Output the [X, Y] coordinate of the center of the cell containing the given text.  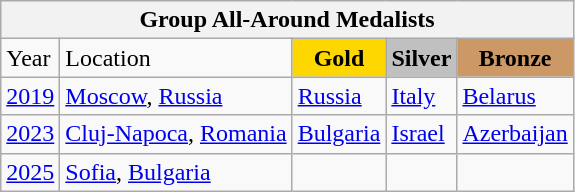
Location [176, 58]
Sofia, Bulgaria [176, 172]
2025 [30, 172]
Italy [422, 96]
Azerbaijan [515, 134]
Group All-Around Medalists [288, 20]
2023 [30, 134]
Russia [339, 96]
Belarus [515, 96]
Bronze [515, 58]
Gold [339, 58]
Bulgaria [339, 134]
Cluj-Napoca, Romania [176, 134]
Silver [422, 58]
Year [30, 58]
Moscow, Russia [176, 96]
Israel [422, 134]
2019 [30, 96]
